Provide the (x, y) coordinate of the cell's center where the given text is located.  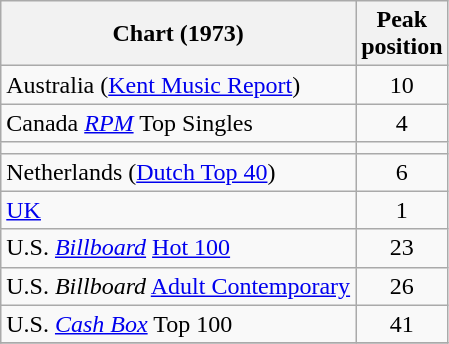
Australia (Kent Music Report) (178, 85)
Netherlands (Dutch Top 40) (178, 172)
Canada RPM Top Singles (178, 123)
Chart (1973) (178, 34)
10 (402, 85)
U.S. Billboard Adult Contemporary (178, 286)
Peakposition (402, 34)
6 (402, 172)
41 (402, 324)
U.S. Billboard Hot 100 (178, 248)
26 (402, 286)
23 (402, 248)
1 (402, 210)
4 (402, 123)
U.S. Cash Box Top 100 (178, 324)
UK (178, 210)
